For the text-containing cell, return its midpoint in (X, Y) coordinate format. 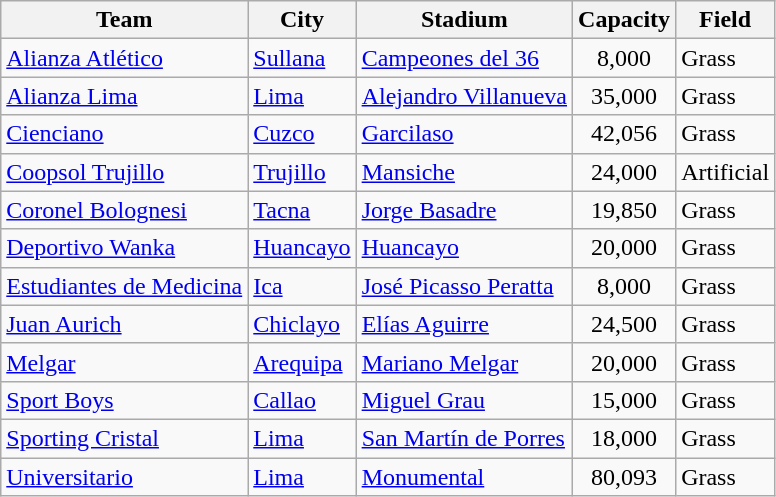
Coopsol Trujillo (124, 172)
Elías Aguirre (464, 324)
Capacity (624, 20)
City (302, 20)
Team (124, 20)
Field (726, 20)
Ica (302, 286)
Estudiantes de Medicina (124, 286)
24,500 (624, 324)
Sport Boys (124, 400)
Alianza Atlético (124, 58)
24,000 (624, 172)
19,850 (624, 210)
Cuzco (302, 134)
Mansiche (464, 172)
Alejandro Villanueva (464, 96)
Trujillo (302, 172)
Universitario (124, 477)
Melgar (124, 362)
Sullana (302, 58)
Alianza Lima (124, 96)
Mariano Melgar (464, 362)
José Picasso Peratta (464, 286)
Garcilaso (464, 134)
42,056 (624, 134)
Artificial (726, 172)
Sporting Cristal (124, 438)
Callao (302, 400)
San Martín de Porres (464, 438)
Campeones del 36 (464, 58)
Jorge Basadre (464, 210)
18,000 (624, 438)
Deportivo Wanka (124, 248)
Chiclayo (302, 324)
Cienciano (124, 134)
Monumental (464, 477)
Stadium (464, 20)
Tacna (302, 210)
80,093 (624, 477)
Miguel Grau (464, 400)
15,000 (624, 400)
Arequipa (302, 362)
Juan Aurich (124, 324)
35,000 (624, 96)
Coronel Bolognesi (124, 210)
